Extract the (x, y) coordinate from the center of the cell holding the provided text.  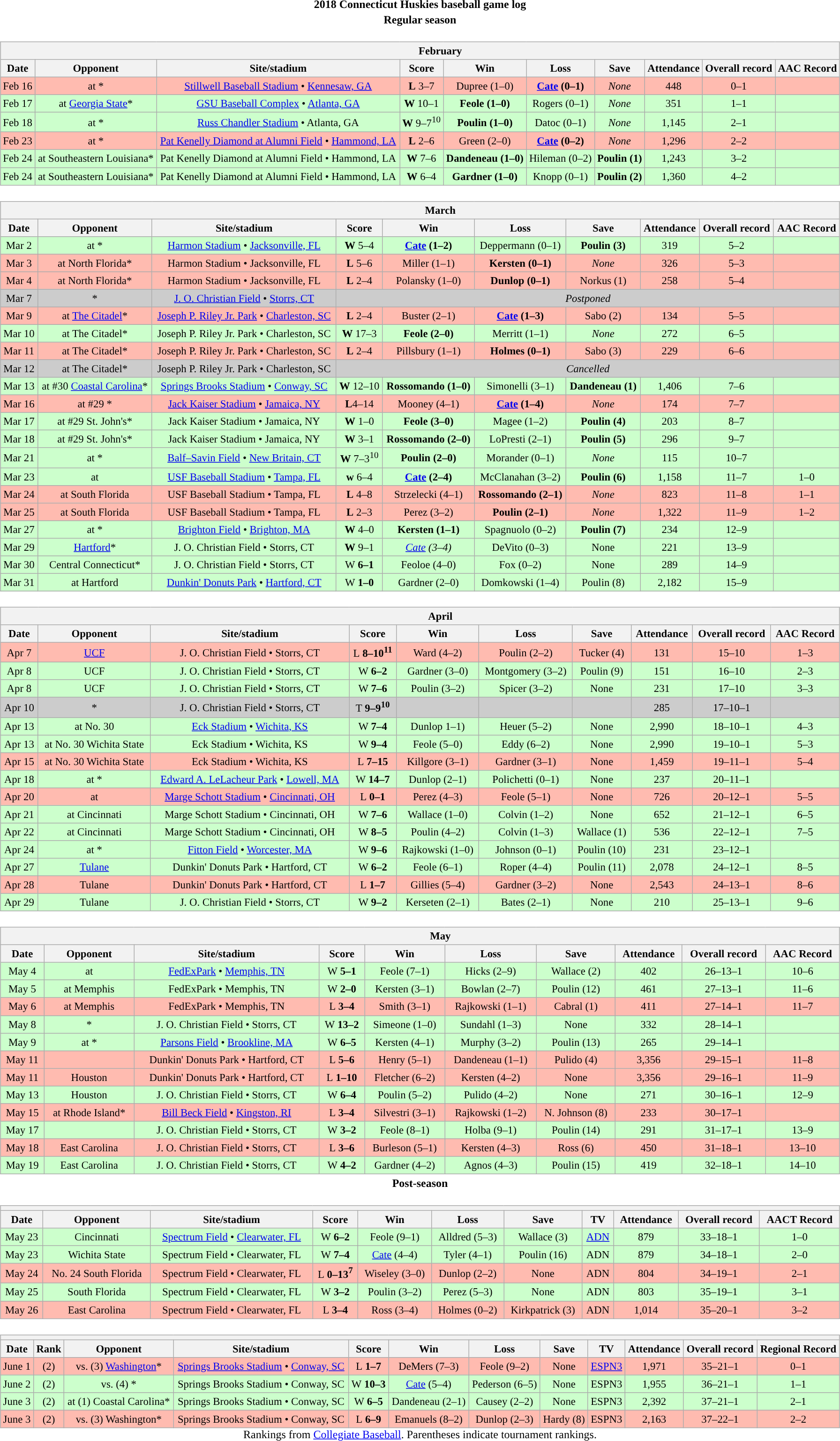
Mar 29 (19, 547)
Balf–Savin Field • New Britain, CT (244, 458)
Russ Chandler Stadium • Atlanta, GA (278, 122)
Gardner (3–2) (526, 885)
McClanahan (3–2) (520, 477)
10–6 (802, 971)
Fletcher (6–2) (405, 1077)
W 14–7 (372, 779)
Domkowski (1–4) (520, 582)
234 (670, 529)
14–10 (802, 1165)
30–16–1 (723, 1095)
Mar 12 (19, 368)
Wallace (1–0) (438, 814)
Sundahl (1–3) (490, 1024)
Pulido (4–2) (490, 1095)
Poulin (7) (603, 529)
411 (649, 1006)
14–9 (737, 565)
174 (670, 404)
Killgore (3–1) (438, 761)
Feb 23 (18, 141)
L 1–10 (342, 1077)
L 0–137 (335, 1273)
at Hartford (95, 582)
March (420, 210)
Apr 20 (19, 796)
Apr 10 (19, 707)
25–13–1 (732, 902)
31–18–1 (723, 1148)
Mar 17 (19, 421)
Cate (3–4) (428, 547)
2–3 (805, 671)
1,955 (654, 1384)
Central Connecticut* (95, 565)
at No. 30 (94, 726)
652 (662, 814)
15–10 (732, 652)
27–13–1 (723, 989)
2,392 (654, 1401)
Stillwell Baseball Stadium • Kennesaw, GA (278, 86)
W 13–2 (342, 1024)
35–21–1 (720, 1366)
1,145 (673, 122)
823 (670, 494)
17–10–1 (732, 707)
May (420, 936)
N. Johnson (8) (576, 1112)
Bill Beck Field • Kingston, RI (227, 1112)
Rajkowski (1–2) (490, 1112)
Poulin (2–1) (520, 512)
Feb 17 (18, 104)
Dunlop 1–1) (438, 726)
L 0–1 (372, 796)
May 17 (22, 1130)
1,322 (670, 512)
6–6 (737, 351)
W 12–10 (359, 386)
Kersten (0–1) (520, 263)
Poulin (6) (603, 477)
402 (649, 971)
No. 24 South Florida (97, 1273)
L 3–6 (342, 1148)
Mar 24 (19, 494)
Apr 27 (19, 867)
15–9 (737, 582)
Kersten (4–1) (405, 1042)
Feole (9–1) (395, 1237)
June 2 (17, 1384)
Wiseley (3–0) (395, 1273)
9–6 (805, 902)
Tyler (4–1) (468, 1255)
37–21–1 (720, 1401)
20–11–1 (732, 779)
13–10 (802, 1148)
Emanuels (8–2) (428, 1419)
803 (646, 1292)
Hicks (2–9) (490, 971)
2,163 (654, 1419)
Kirkpatrick (3) (543, 1310)
Poulin (9) (602, 671)
Wallace (3) (543, 1237)
26–13–1 (723, 971)
Poulin (4) (603, 421)
Feole (1–0) (485, 104)
34–19–1 (719, 1273)
Mar 13 (19, 386)
151 (662, 671)
419 (649, 1165)
Morander (0–1) (520, 458)
8–6 (805, 885)
Holmes (0–1) (520, 351)
w 6–4 (359, 477)
Mar 25 (19, 512)
South Florida (97, 1292)
19–10–1 (732, 744)
Strzelecki (4–1) (428, 494)
272 (670, 333)
W 5–1 (342, 971)
W 7–310 (359, 458)
30–17–1 (723, 1112)
16–10 (732, 671)
291 (649, 1130)
Gardner (3–1) (526, 761)
T 9–910 (372, 707)
Poulin (8) (603, 582)
Gardner (4–2) (405, 1165)
Apr 7 (19, 652)
L4–14 (359, 404)
Dunlop (2–3) (504, 1419)
Poulin (1) (620, 158)
L 8–1011 (372, 652)
22–12–1 (732, 832)
Feole (2–0) (428, 333)
Sabo (2) (603, 316)
L 2–6 (422, 141)
W 4–2 (342, 1165)
Dupree (1–0) (485, 86)
131 (662, 652)
W 17–3 (359, 333)
Fitton Field • Worcester, MA (249, 849)
W 3–1 (359, 439)
Causey (2–2) (504, 1401)
Mar 4 (19, 280)
285 (662, 707)
Cate (1–2) (428, 245)
Cate (0–2) (561, 141)
461 (649, 989)
Apr 24 (19, 849)
Mar 27 (19, 529)
536 (662, 832)
W 10–1 (422, 104)
Kersten (3–1) (405, 989)
Ward (4–2) (438, 652)
Poulin (5–2) (405, 1095)
7–6 (737, 386)
Fox (0–2) (520, 565)
Rossomando (2–1) (520, 494)
Poulin (15) (576, 1165)
W 9–2 (372, 902)
Mar 3 (19, 263)
11–6 (802, 989)
Ross (6) (576, 1148)
Pulido (4) (576, 1059)
448 (673, 86)
Colvin (1–3) (526, 832)
21–12–1 (732, 814)
726 (662, 796)
Hardy (8) (564, 1419)
Rank (49, 1349)
Mar 11 (19, 351)
36–21–1 (720, 1384)
Henry (5–1) (405, 1059)
31–17–1 (723, 1130)
Pederson (6–5) (504, 1384)
Merritt (1–1) (520, 333)
L 3–7 (422, 86)
W 9–4 (372, 744)
Cabral (1) (576, 1006)
Mar 30 (19, 565)
W 2–0 (342, 989)
Mar 21 (19, 458)
Edward A. LeLacheur Park • Lowell, MA (249, 779)
Alldred (5–3) (468, 1237)
May 26 (22, 1310)
Mar 2 (19, 245)
28–14–1 (723, 1024)
Wichita State (97, 1255)
1–3 (805, 652)
Poulin (2) (620, 176)
Mar 7 (19, 298)
29–15–1 (723, 1059)
May 18 (22, 1148)
34–18–1 (719, 1255)
at (1) Coastal Carolina* (119, 1401)
Deppermann (0–1) (520, 245)
23–12–1 (732, 849)
2,078 (662, 867)
Dunlop (2–2) (468, 1273)
Apr 28 (19, 885)
L 2–3 (359, 512)
Cate (0–1) (561, 86)
Holba (9–1) (490, 1130)
258 (670, 280)
L 7–15 (372, 761)
May 8 (22, 1024)
Cincinnati (97, 1237)
May 9 (22, 1042)
Parsons Field • Brookline, MA (227, 1042)
Murphy (3–2) (490, 1042)
Knopp (0–1) (561, 176)
326 (670, 263)
1,014 (646, 1310)
Spicer (3–2) (526, 689)
Polichetti (0–1) (526, 779)
Mar 31 (19, 582)
3–3 (805, 689)
Cate (4–4) (395, 1255)
Dandeneau (1–1) (490, 1059)
April (420, 616)
35–19–1 (719, 1292)
May 6 (22, 1006)
Poulin (16) (543, 1255)
10–7 (737, 458)
1,360 (673, 176)
W 9–6 (372, 849)
Feole (7–1) (405, 971)
Eddy (6–2) (526, 744)
Datoc (0–1) (561, 122)
Pillsbury (1–1) (428, 351)
Simeone (1–0) (405, 1024)
20–12–1 (732, 796)
Feole (6–1) (438, 867)
W 5–4 (359, 245)
May 15 (22, 1112)
Kersten (4–2) (490, 1077)
L 6–9 (368, 1419)
8–5 (805, 867)
AACT Record (800, 1219)
Poulin (3) (603, 245)
1,243 (673, 158)
Perez (5–3) (468, 1292)
Rogers (0–1) (561, 104)
May 24 (22, 1273)
Feole (3–0) (428, 421)
Gillies (5–4) (438, 885)
L 4–8 (359, 494)
Sabo (3) (603, 351)
Apr 18 (19, 779)
332 (649, 1024)
1,406 (670, 386)
May 13 (22, 1095)
at Rhode Island* (89, 1112)
Bates (2–1) (526, 902)
February (420, 51)
351 (673, 104)
37–22–1 (720, 1419)
Burleson (5–1) (405, 1148)
29–16–1 (723, 1077)
Heuer (5–2) (526, 726)
1,158 (670, 477)
Bowlan (2–7) (490, 989)
at #30 Coastal Carolina* (95, 386)
Poulin (2–2) (526, 652)
319 (670, 245)
Poulin (14) (576, 1130)
Perez (3–2) (428, 512)
GSU Baseball Complex • Atlanta, GA (278, 104)
Ross (3–4) (395, 1310)
Poulin (13) (576, 1042)
1,296 (673, 141)
Feb 16 (18, 86)
Rajkowski (1–0) (438, 849)
Magee (1–2) (520, 421)
W 9–1 (359, 547)
Rossomando (1–0) (428, 386)
Green (2–0) (485, 141)
Montgomery (3–2) (526, 671)
Postponed (588, 298)
Spagnuolo (0–2) (520, 529)
Agnos (4–3) (490, 1165)
210 (662, 902)
Kerseten (2–1) (438, 902)
289 (670, 565)
DeMers (7–3) (428, 1366)
Smith (3–1) (405, 1006)
4–3 (805, 726)
Brighton Field • Brighton, MA (244, 529)
Mar 16 (19, 404)
Poulin (12) (576, 989)
Gardner (3–0) (438, 671)
Dunlop (2–1) (438, 779)
24–13–1 (732, 885)
Polansky (1–0) (428, 280)
Wallace (2) (576, 971)
Johnson (0–1) (526, 849)
Poulin (4–2) (438, 832)
Mar 10 (19, 333)
Mar 18 (19, 439)
Kersten (1–1) (428, 529)
24–12–1 (732, 867)
229 (670, 351)
Apr 21 (19, 814)
Norkus (1) (603, 280)
Mar 23 (19, 477)
233 (649, 1112)
2–0 (800, 1255)
May 4 (22, 971)
Poulin (1–0) (485, 122)
1–2 (806, 512)
271 (649, 1095)
May 5 (22, 989)
33–18–1 (719, 1237)
Cate (5–4) (428, 1384)
265 (649, 1042)
2,543 (662, 885)
LoPresti (2–1) (520, 439)
Holmes (0–2) (468, 1310)
134 (670, 316)
32–18–1 (723, 1165)
804 (646, 1273)
18–10–1 (732, 726)
Silvestri (3–1) (405, 1112)
Feole (5–1) (526, 796)
1,459 (662, 761)
Hartford* (95, 547)
Simonelli (3–1) (520, 386)
Rajkowski (1–1) (490, 1006)
Feb 18 (18, 122)
2,182 (670, 582)
Dandeneau (1) (603, 386)
Colvin (1–2) (526, 814)
115 (670, 458)
296 (670, 439)
Miller (1–1) (428, 263)
Cancelled (588, 368)
Dandeneau (2–1) (428, 1401)
W 9–710 (422, 122)
at #29 * (95, 404)
Feole (9–2) (504, 1366)
Poulin (11) (602, 867)
5–2 (737, 245)
W 10–3 (368, 1384)
W 4–0 (359, 529)
Feoloe (4–0) (428, 565)
Apr 15 (19, 761)
237 (662, 779)
Poulin (10) (602, 849)
Feole (8–1) (405, 1130)
Tucker (4) (602, 652)
27–14–1 (723, 1006)
19–11–1 (732, 761)
Poulin (2–0) (428, 458)
Cate (2–4) (428, 477)
29–14–1 (723, 1042)
Cate (1–3) (520, 316)
W 8–5 (372, 832)
221 (670, 547)
3–1 (800, 1292)
7–5 (805, 832)
4–2 (739, 176)
Buster (2–1) (428, 316)
1,971 (654, 1366)
Apr 22 (19, 832)
Rossomando (2–0) (428, 439)
vs. (4) * (119, 1384)
May 19 (22, 1165)
June 1 (17, 1366)
Mooney (4–1) (428, 404)
450 (649, 1148)
8–7 (737, 421)
at Georgia State* (96, 104)
7–7 (737, 404)
Wallace (1) (602, 832)
W 6–1 (359, 565)
Apr 29 (19, 902)
Perez (4–3) (438, 796)
Cate (1–4) (520, 404)
Poulin (5) (603, 439)
Feole (5–0) (438, 744)
203 (670, 421)
Regional Record (799, 1349)
9–7 (737, 439)
17–10 (732, 689)
Gardner (2–0) (428, 582)
Gardner (1–0) (485, 176)
Kersten (4–3) (490, 1148)
Mar 9 (19, 316)
Dunlop (0–1) (520, 280)
May 25 (22, 1292)
Dandeneau (1–0) (485, 158)
DeVito (0–3) (520, 547)
35–20–1 (719, 1310)
Hileman (0–2) (561, 158)
Roper (4–4) (526, 867)
